For the text-containing cell, return its midpoint in [X, Y] coordinate format. 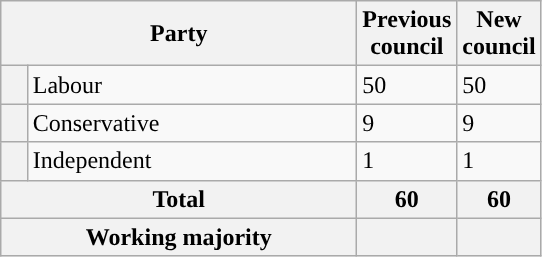
Previous council [407, 34]
Working majority [179, 237]
Party [179, 34]
Total [179, 199]
Independent [192, 161]
New council [499, 34]
Conservative [192, 123]
Labour [192, 85]
